Detect which cell encompasses the target text, then output its [x, y] center coordinate. 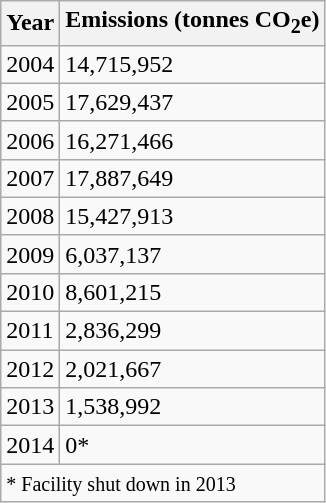
8,601,215 [192, 292]
2012 [30, 369]
17,629,437 [192, 102]
2007 [30, 178]
17,887,649 [192, 178]
2009 [30, 254]
1,538,992 [192, 407]
6,037,137 [192, 254]
2005 [30, 102]
Emissions (tonnes CO2e) [192, 23]
* Facility shut down in 2013 [163, 483]
16,271,466 [192, 140]
2,021,667 [192, 369]
2013 [30, 407]
14,715,952 [192, 64]
2,836,299 [192, 331]
2008 [30, 216]
2004 [30, 64]
2006 [30, 140]
2011 [30, 331]
2010 [30, 292]
2014 [30, 445]
Year [30, 23]
0* [192, 445]
15,427,913 [192, 216]
